Identify which cell holds the provided text, then report its [X, Y] central coordinate. 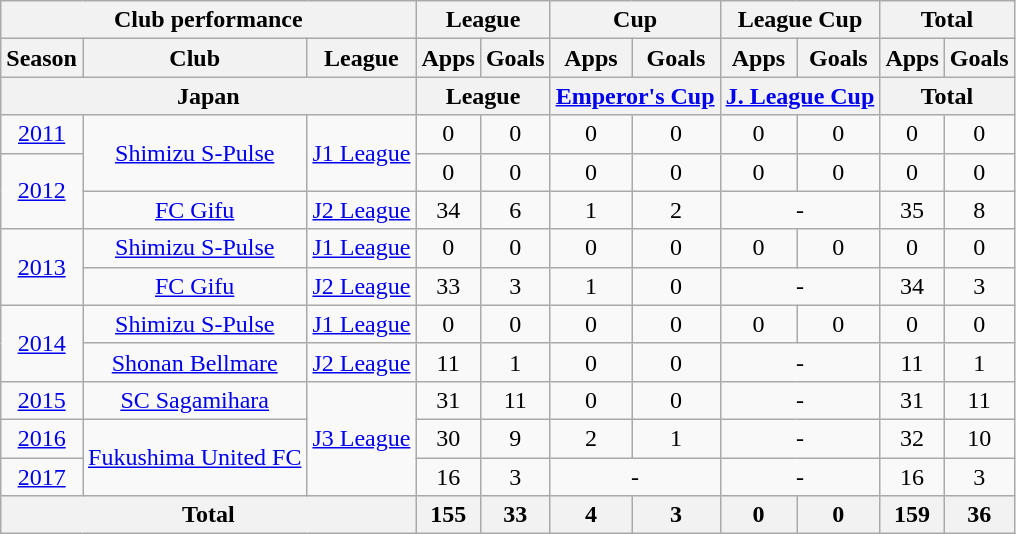
2013 [42, 267]
Season [42, 58]
J3 League [362, 438]
2017 [42, 477]
32 [912, 438]
Club [194, 58]
Emperor's Cup [635, 96]
J. League Cup [800, 96]
Fukushima United FC [194, 457]
Cup [635, 20]
Shonan Bellmare [194, 362]
10 [979, 438]
2011 [42, 134]
159 [912, 515]
2016 [42, 438]
Club performance [208, 20]
2012 [42, 191]
9 [515, 438]
2014 [42, 343]
35 [912, 210]
2015 [42, 400]
SC Sagamihara [194, 400]
155 [448, 515]
8 [979, 210]
Japan [208, 96]
6 [515, 210]
36 [979, 515]
League Cup [800, 20]
4 [591, 515]
30 [448, 438]
